Determine the [X, Y] coordinate at the center of the cell enclosing the given text.  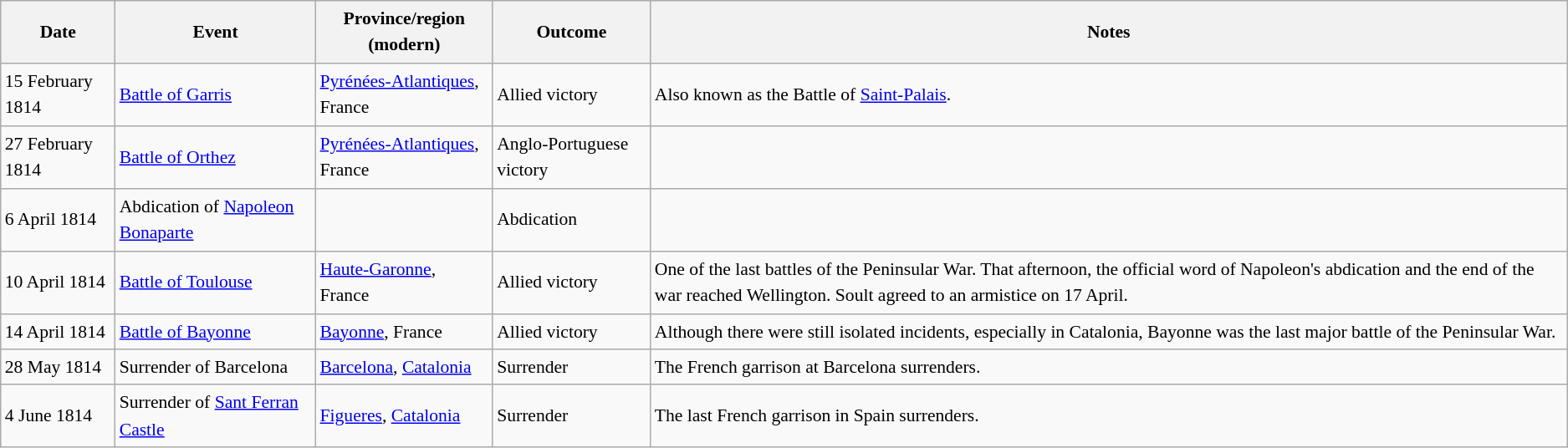
Abdication of Napoleon Bonaparte [216, 221]
Outcome [572, 32]
Surrender of Sant Ferran Castle [216, 416]
Battle of Garris [216, 95]
Abdication [572, 221]
Date [59, 32]
Province/region (modern) [405, 32]
Haute-Garonne, France [405, 283]
The last French garrison in Spain surrenders. [1109, 416]
Although there were still isolated incidents, especially in Catalonia, Bayonne was the last major battle of the Peninsular War. [1109, 333]
Bayonne, France [405, 333]
Notes [1109, 32]
Battle of Orthez [216, 157]
27 February 1814 [59, 157]
Battle of Bayonne [216, 333]
Surrender of Barcelona [216, 368]
Event [216, 32]
Also known as the Battle of Saint-Palais. [1109, 95]
10 April 1814 [59, 283]
28 May 1814 [59, 368]
Anglo-Portuguese victory [572, 157]
Barcelona, Catalonia [405, 368]
14 April 1814 [59, 333]
4 June 1814 [59, 416]
6 April 1814 [59, 221]
Figueres, Catalonia [405, 416]
15 February 1814 [59, 95]
The French garrison at Barcelona surrenders. [1109, 368]
Battle of Toulouse [216, 283]
